Identify which cell holds the provided text, then report its (X, Y) central coordinate. 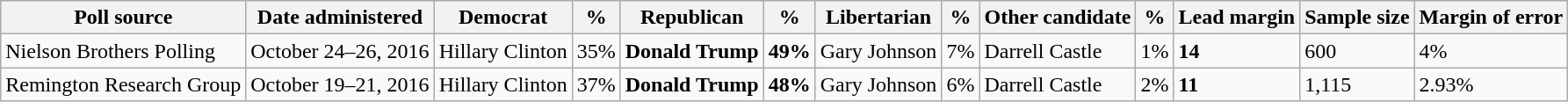
4% (1492, 51)
Libertarian (878, 18)
49% (789, 51)
Date administered (340, 18)
2.93% (1492, 84)
1% (1154, 51)
Democrat (502, 18)
Lead margin (1237, 18)
1,115 (1357, 84)
October 19–21, 2016 (340, 84)
Republican (692, 18)
7% (961, 51)
Sample size (1357, 18)
2% (1154, 84)
Other candidate (1058, 18)
Nielson Brothers Polling (123, 51)
35% (596, 51)
37% (596, 84)
14 (1237, 51)
Remington Research Group (123, 84)
Poll source (123, 18)
600 (1357, 51)
11 (1237, 84)
6% (961, 84)
Margin of error (1492, 18)
48% (789, 84)
October 24–26, 2016 (340, 51)
